Identify which cell holds the provided text, then report its [x, y] central coordinate. 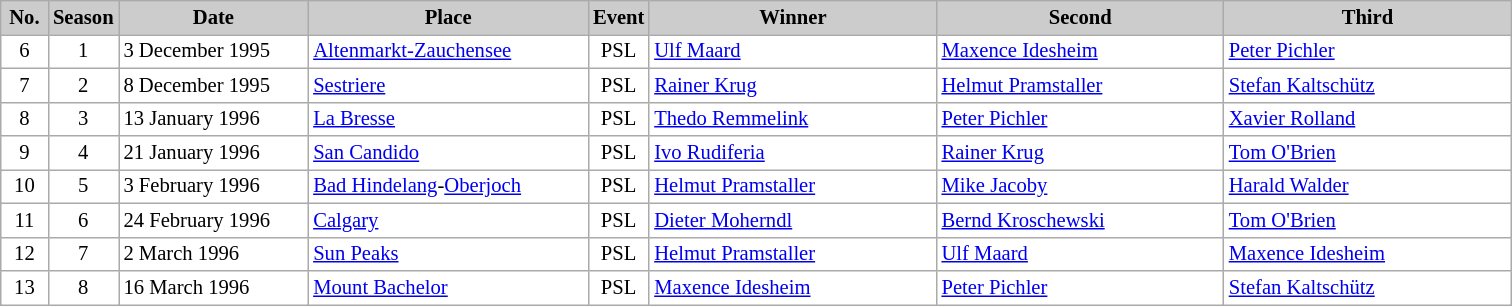
Third [1368, 17]
10 [24, 186]
16 March 1996 [213, 287]
3 December 1995 [213, 51]
Mount Bachelor [448, 287]
Thedo Remmelink [792, 119]
Ivo Rudiferia [792, 153]
2 March 1996 [213, 254]
Sestriere [448, 85]
5 [83, 186]
12 [24, 254]
9 [24, 153]
Mike Jacoby [1080, 186]
No. [24, 17]
8 December 1995 [213, 85]
Season [83, 17]
Bernd Kroschewski [1080, 220]
Dieter Moherndl [792, 220]
3 [83, 119]
Place [448, 17]
4 [83, 153]
13 [24, 287]
Bad Hindelang-Oberjoch [448, 186]
Altenmarkt-Zauchensee [448, 51]
La Bresse [448, 119]
1 [83, 51]
11 [24, 220]
Second [1080, 17]
21 January 1996 [213, 153]
Sun Peaks [448, 254]
Event [618, 17]
Date [213, 17]
Winner [792, 17]
Harald Walder [1368, 186]
Calgary [448, 220]
13 January 1996 [213, 119]
San Candido [448, 153]
3 February 1996 [213, 186]
Xavier Rolland [1368, 119]
2 [83, 85]
24 February 1996 [213, 220]
